Locate the cell with the specified text and output its (X, Y) center coordinate. 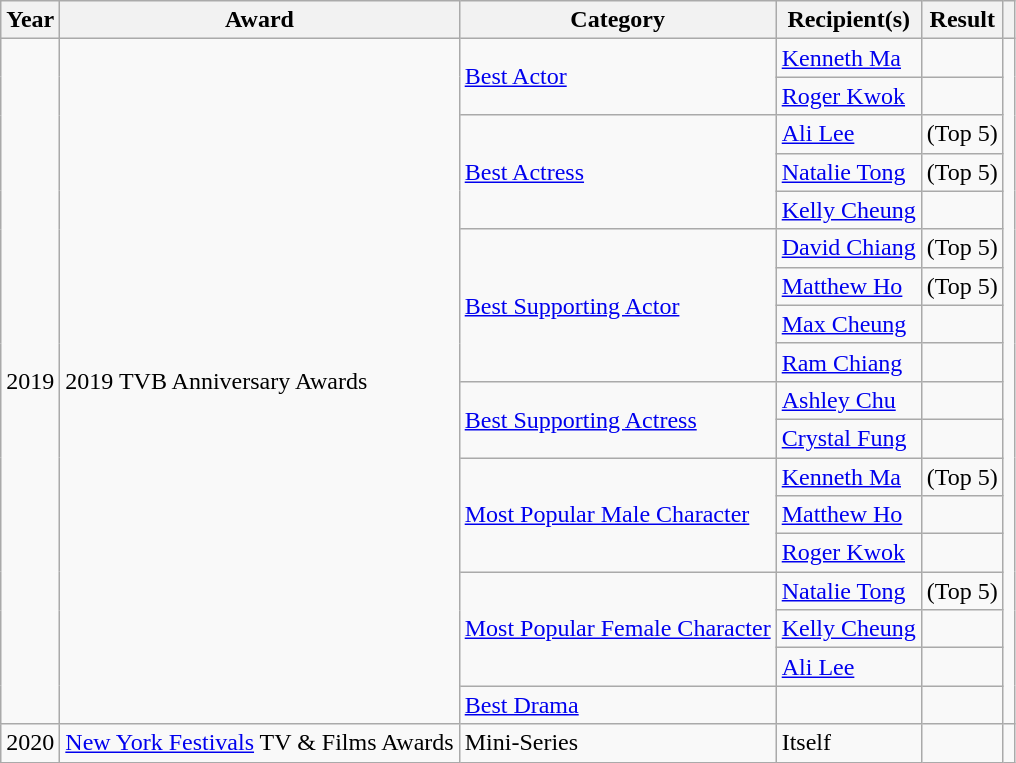
Ashley Chu (848, 400)
Most Popular Female Character (618, 629)
2019 (30, 382)
Result (962, 20)
Best Supporting Actress (618, 419)
Max Cheung (848, 324)
2019 TVB Anniversary Awards (260, 382)
Recipient(s) (848, 20)
Best Actor (618, 77)
Award (260, 20)
Best Drama (618, 705)
Itself (848, 743)
Mini-Series (618, 743)
Crystal Fung (848, 438)
David Chiang (848, 248)
Best Actress (618, 172)
Ram Chiang (848, 362)
New York Festivals TV & Films Awards (260, 743)
Category (618, 20)
Most Popular Male Character (618, 515)
Best Supporting Actor (618, 305)
2020 (30, 743)
Year (30, 20)
